Determine the (x, y) coordinate at the center of the cell enclosing the given text.  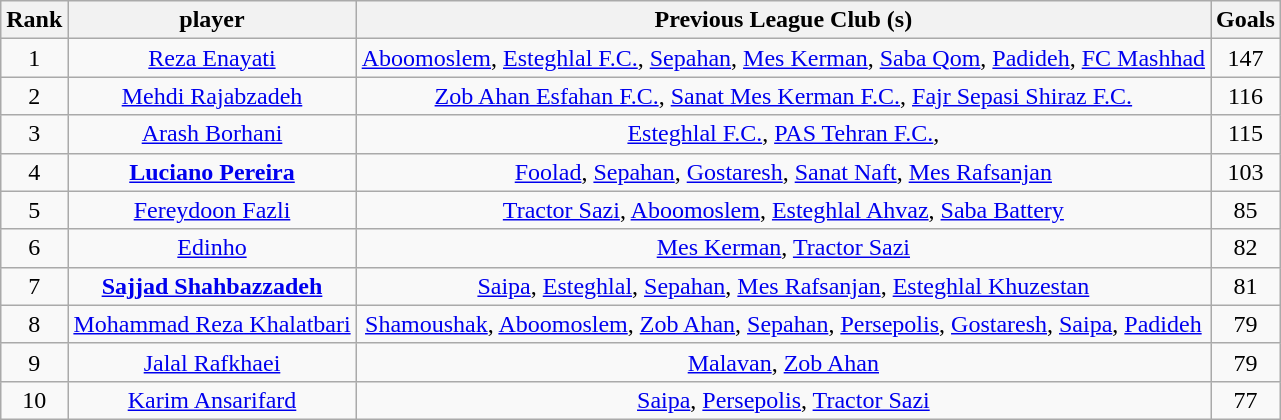
Goals (1246, 20)
77 (1246, 400)
Mohammad Reza Khalatbari (212, 324)
Saipa, Persepolis, Tractor Sazi (783, 400)
4 (34, 172)
Mes Kerman, Tractor Sazi (783, 248)
Malavan, Zob Ahan (783, 362)
Zob Ahan Esfahan F.C., Sanat Mes Kerman F.C., Fajr Sepasi Shiraz F.C. (783, 96)
103 (1246, 172)
Aboomoslem, Esteghlal F.C., Sepahan, Mes Kerman, Saba Qom, Padideh, FC Mashhad (783, 58)
Saipa, Esteghlal, Sepahan, Mes Rafsanjan, Esteghlal Khuzestan (783, 286)
Esteghlal F.C., PAS Tehran F.C., (783, 134)
Sajjad Shahbazzadeh (212, 286)
2 (34, 96)
8 (34, 324)
82 (1246, 248)
Shamoushak, Aboomoslem, Zob Ahan, Sepahan, Persepolis, Gostaresh, Saipa, Padideh (783, 324)
3 (34, 134)
10 (34, 400)
Arash Borhani (212, 134)
Fereydoon Fazli (212, 210)
Luciano Pereira (212, 172)
Rank (34, 20)
7 (34, 286)
Edinho (212, 248)
116 (1246, 96)
Mehdi Rajabzadeh (212, 96)
9 (34, 362)
1 (34, 58)
6 (34, 248)
81 (1246, 286)
Foolad, Sepahan, Gostaresh, Sanat Naft, Mes Rafsanjan (783, 172)
147 (1246, 58)
player (212, 20)
Reza Enayati (212, 58)
5 (34, 210)
Previous League Club (s) (783, 20)
85 (1246, 210)
Karim Ansarifard (212, 400)
Jalal Rafkhaei (212, 362)
Tractor Sazi, Aboomoslem, Esteghlal Ahvaz, Saba Battery (783, 210)
115 (1246, 134)
